Scan for the cell matching the given text and deliver its [x, y] coordinate at center. 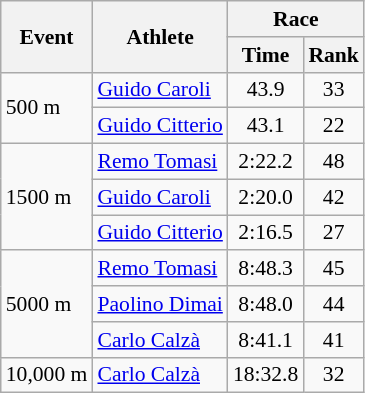
Race [296, 19]
Paolino Dimai [160, 304]
44 [334, 304]
500 m [47, 108]
45 [334, 269]
2:22.2 [266, 162]
32 [334, 375]
43.9 [266, 90]
41 [334, 340]
Rank [334, 55]
8:48.3 [266, 269]
8:41.1 [266, 340]
43.1 [266, 126]
Time [266, 55]
27 [334, 233]
18:32.8 [266, 375]
22 [334, 126]
10,000 m [47, 375]
1500 m [47, 198]
48 [334, 162]
Event [47, 36]
2:20.0 [266, 197]
33 [334, 90]
2:16.5 [266, 233]
5000 m [47, 304]
Athlete [160, 36]
42 [334, 197]
8:48.0 [266, 304]
